For the text-containing cell, return its midpoint in (X, Y) coordinate format. 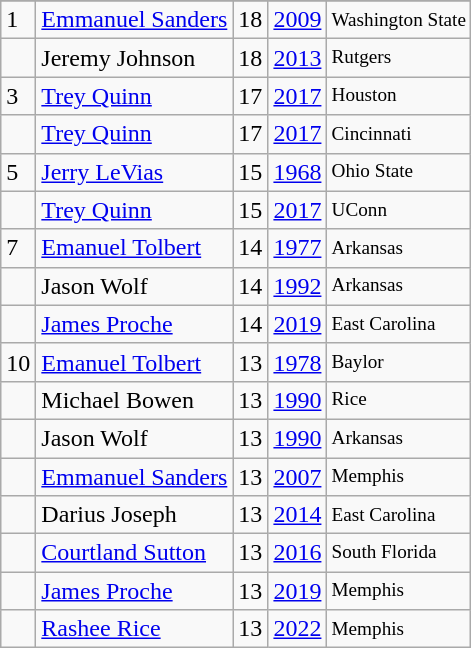
1992 (298, 286)
2009 (298, 20)
South Florida (399, 553)
Cincinnati (399, 134)
Michael Bowen (134, 400)
3 (18, 96)
UConn (399, 210)
2007 (298, 477)
Houston (399, 96)
5 (18, 172)
2013 (298, 58)
1 (18, 20)
Ohio State (399, 172)
1968 (298, 172)
2016 (298, 553)
Baylor (399, 362)
Jerry LeVias (134, 172)
2022 (298, 629)
10 (18, 362)
Rice (399, 400)
Courtland Sutton (134, 553)
Darius Joseph (134, 515)
Washington State (399, 20)
Jeremy Johnson (134, 58)
Rutgers (399, 58)
1977 (298, 248)
Rashee Rice (134, 629)
2014 (298, 515)
7 (18, 248)
1978 (298, 362)
